Extract the (x, y) coordinate from the center of the cell holding the provided text.  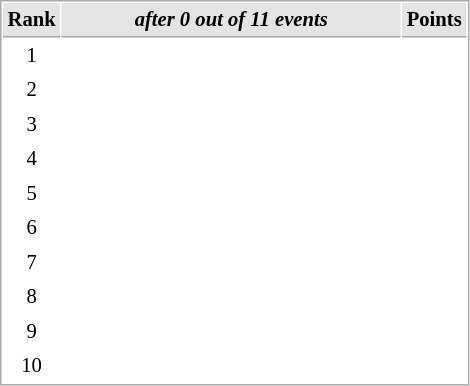
6 (32, 228)
9 (32, 332)
8 (32, 296)
5 (32, 194)
2 (32, 90)
1 (32, 56)
7 (32, 262)
4 (32, 158)
3 (32, 124)
after 0 out of 11 events (232, 20)
Points (434, 20)
Rank (32, 20)
10 (32, 366)
